Pinpoint the cell where the given text exists, returning its [X, Y] midpoint coordinate. 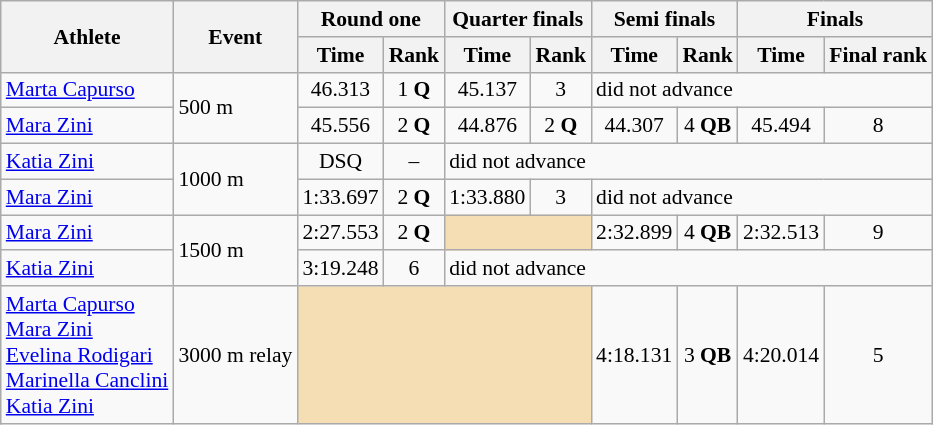
1:33.697 [340, 197]
6 [414, 269]
45.137 [487, 90]
46.313 [340, 90]
3000 m relay [235, 355]
500 m [235, 108]
1500 m [235, 250]
9 [878, 233]
2:32.899 [634, 233]
Finals [835, 19]
5 [878, 355]
2:27.553 [340, 233]
4:20.014 [781, 355]
DSQ [340, 162]
1 Q [414, 90]
Quarter finals [518, 19]
1:33.880 [487, 197]
Marta Capurso [88, 90]
Semi finals [664, 19]
Athlete [88, 36]
3:19.248 [340, 269]
Event [235, 36]
2:32.513 [781, 233]
1000 m [235, 180]
45.556 [340, 126]
4:18.131 [634, 355]
44.876 [487, 126]
Final rank [878, 55]
3 QB [708, 355]
– [414, 162]
8 [878, 126]
44.307 [634, 126]
45.494 [781, 126]
Marta CapursoMara ZiniEvelina RodigariMarinella CancliniKatia Zini [88, 355]
Round one [370, 19]
